Find where the given text appears and provide that cell's center as [X, Y] coordinate. 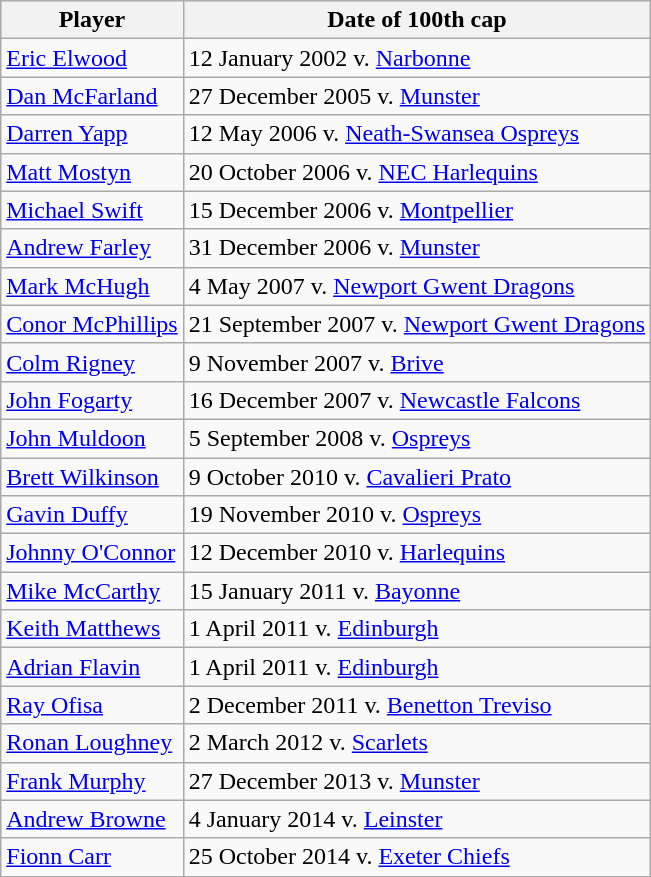
Eric Elwood [92, 58]
Mike McCarthy [92, 591]
Gavin Duffy [92, 515]
2 March 2012 v. Scarlets [416, 743]
9 November 2007 v. Brive [416, 362]
Matt Mostyn [92, 172]
15 January 2011 v. Bayonne [416, 591]
Brett Wilkinson [92, 477]
27 December 2013 v. Munster [416, 781]
4 January 2014 v. Leinster [416, 819]
2 December 2011 v. Benetton Treviso [416, 705]
16 December 2007 v. Newcastle Falcons [416, 400]
15 December 2006 v. Montpellier [416, 210]
Darren Yapp [92, 134]
Dan McFarland [92, 96]
27 December 2005 v. Munster [416, 96]
Ray Ofisa [92, 705]
John Muldoon [92, 438]
Johnny O'Connor [92, 553]
Michael Swift [92, 210]
Andrew Farley [92, 248]
Fionn Carr [92, 857]
5 September 2008 v. Ospreys [416, 438]
12 December 2010 v. Harlequins [416, 553]
25 October 2014 v. Exeter Chiefs [416, 857]
9 October 2010 v. Cavalieri Prato [416, 477]
Date of 100th cap [416, 20]
19 November 2010 v. Ospreys [416, 515]
Ronan Loughney [92, 743]
31 December 2006 v. Munster [416, 248]
Adrian Flavin [92, 667]
12 January 2002 v. Narbonne [416, 58]
Frank Murphy [92, 781]
Keith Matthews [92, 629]
Colm Rigney [92, 362]
Player [92, 20]
John Fogarty [92, 400]
Andrew Browne [92, 819]
21 September 2007 v. Newport Gwent Dragons [416, 324]
Mark McHugh [92, 286]
Conor McPhillips [92, 324]
4 May 2007 v. Newport Gwent Dragons [416, 286]
20 October 2006 v. NEC Harlequins [416, 172]
12 May 2006 v. Neath-Swansea Ospreys [416, 134]
